Search for the cell housing the specified text and yield its [x, y] center coordinate. 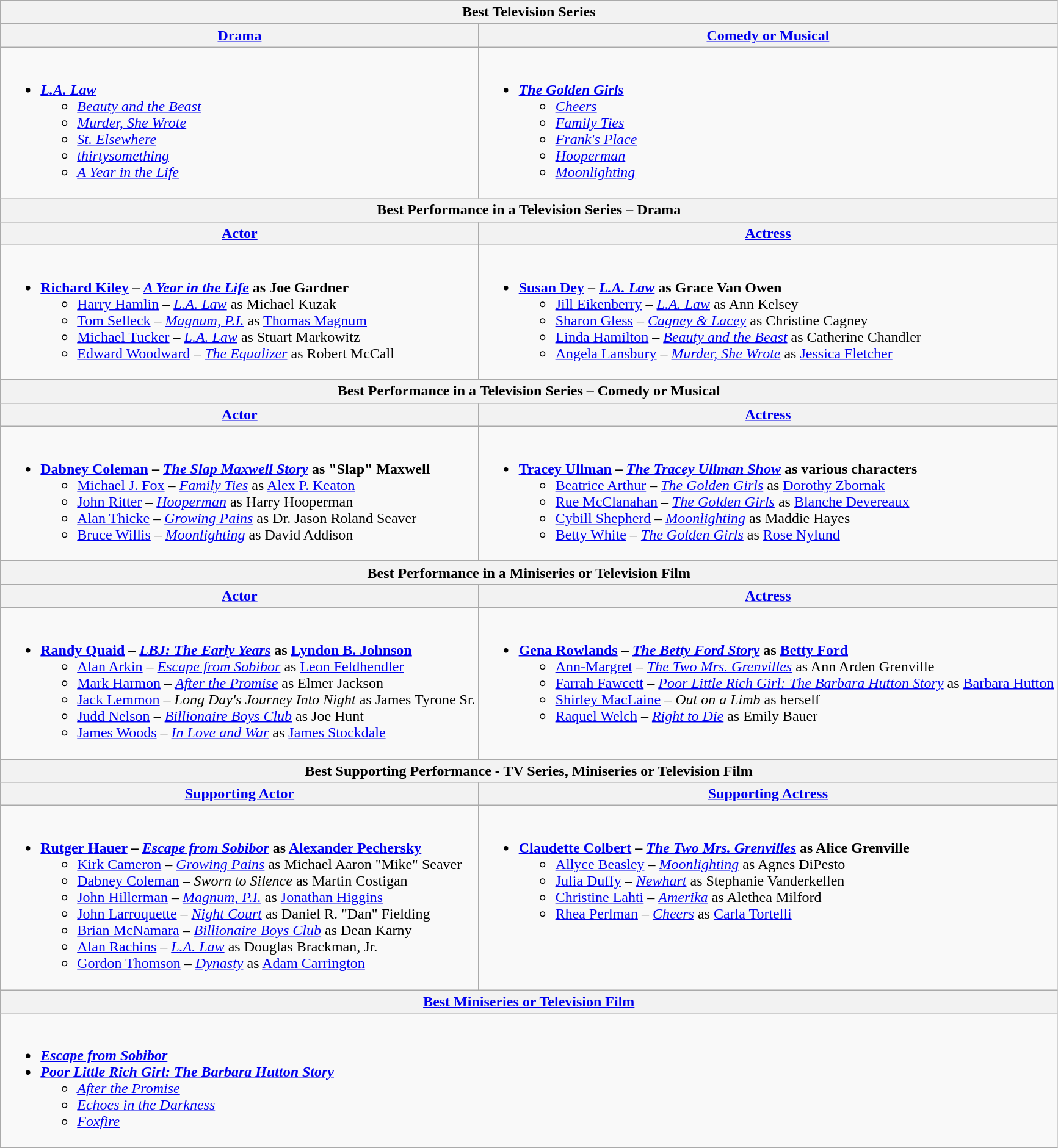
Escape from Sobibor Poor Little Rich Girl: The Barbara Hutton StoryAfter the PromiseEchoes in the DarknessFoxfire [529, 1080]
Best Miniseries or Television Film [529, 1002]
Best Television Series [529, 12]
Best Performance in a Television Series – Drama [529, 210]
Supporting Actress [768, 794]
The Golden GirlsCheersFamily TiesFrank's PlaceHoopermanMoonlighting [768, 123]
Best Supporting Performance - TV Series, Miniseries or Television Film [529, 771]
Supporting Actor [239, 794]
Best Performance in a Miniseries or Television Film [529, 572]
Best Performance in a Television Series – Comedy or Musical [529, 391]
L.A. LawBeauty and the BeastMurder, She WroteSt. ElsewherethirtysomethingA Year in the Life [239, 123]
Comedy or Musical [768, 35]
Drama [239, 35]
